Output the (x, y) coordinate of the center of the cell containing the given text.  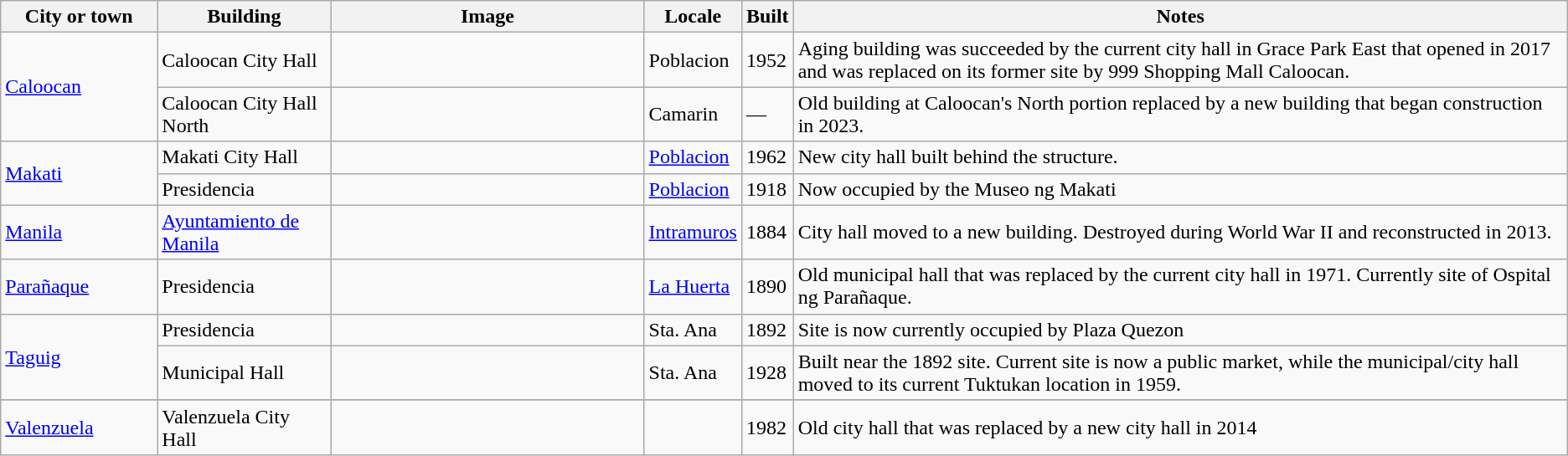
Taguig (79, 356)
Image (487, 17)
City or town (79, 17)
Caloocan City Hall (245, 60)
Intramuros (693, 233)
Old building at Caloocan's North portion replaced by a new building that began construction in 2023. (1180, 114)
Old municipal hall that was replaced by the current city hall in 1971. Currently site of Ospital ng Parañaque. (1180, 286)
Built near the 1892 site. Current site is now a public market, while the municipal/city hall moved to its current Tuktukan location in 1959. (1180, 373)
Valenzuela City Hall (245, 427)
Ayuntamiento de Manila (245, 233)
Locale (693, 17)
Old city hall that was replaced by a new city hall in 2014 (1180, 427)
Notes (1180, 17)
Caloocan City Hall North (245, 114)
Municipal Hall (245, 373)
Camarin (693, 114)
1982 (767, 427)
Manila (79, 233)
Now occupied by the Museo ng Makati (1180, 189)
Makati (79, 173)
Parañaque (79, 286)
City hall moved to a new building. Destroyed during World War II and reconstructed in 2013. (1180, 233)
Built (767, 17)
Makati City Hall (245, 157)
1962 (767, 157)
1928 (767, 373)
Caloocan (79, 87)
La Huerta (693, 286)
Building (245, 17)
1884 (767, 233)
1918 (767, 189)
New city hall built behind the structure. (1180, 157)
1952 (767, 60)
Site is now currently occupied by Plaza Quezon (1180, 330)
1890 (767, 286)
Valenzuela (79, 427)
— (767, 114)
1892 (767, 330)
